Provide the (X, Y) coordinate of the cell's center where the given text is located.  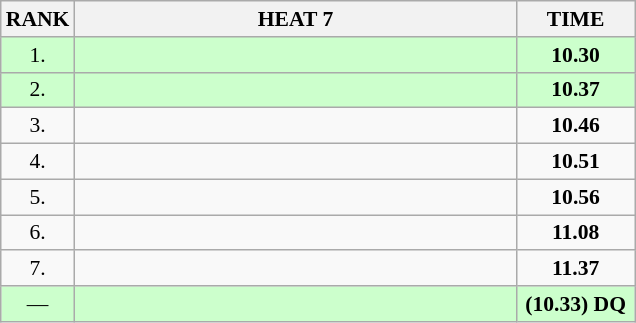
HEAT 7 (295, 19)
10.46 (576, 126)
11.37 (576, 269)
TIME (576, 19)
1. (38, 55)
(10.33) DQ (576, 304)
RANK (38, 19)
— (38, 304)
10.30 (576, 55)
6. (38, 233)
10.56 (576, 197)
10.51 (576, 162)
7. (38, 269)
4. (38, 162)
5. (38, 197)
2. (38, 90)
3. (38, 126)
10.37 (576, 90)
11.08 (576, 233)
